Return [x, y] of the center of cell containing provided text 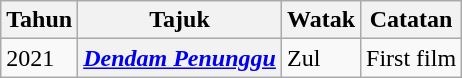
Zul [320, 58]
Tahun [40, 20]
Watak [320, 20]
Tajuk [180, 20]
2021 [40, 58]
Catatan [412, 20]
Dendam Penunggu [180, 58]
First film [412, 58]
